Provide the (X, Y) coordinate of the cell's center where the given text is located.  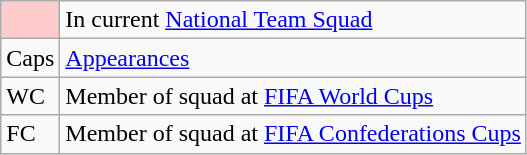
In current National Team Squad (294, 20)
Caps (30, 58)
Member of squad at FIFA World Cups (294, 96)
Appearances (294, 58)
WC (30, 96)
Member of squad at FIFA Confederations Cups (294, 134)
FC (30, 134)
